Find where the given text appears and provide that cell's center as (x, y) coordinate. 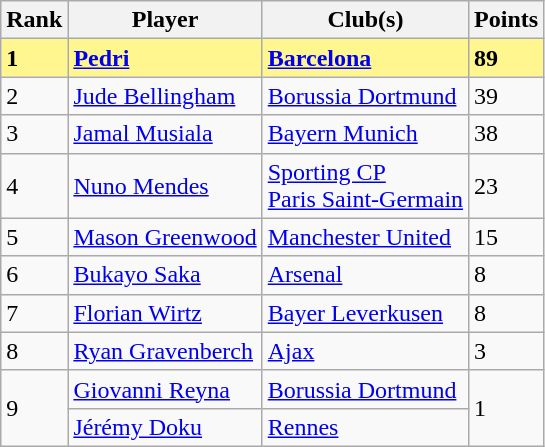
Florian Wirtz (165, 313)
Club(s) (365, 20)
38 (506, 134)
Nuno Mendes (165, 186)
9 (34, 408)
Bayer Leverkusen (365, 313)
Giovanni Reyna (165, 389)
Points (506, 20)
23 (506, 186)
15 (506, 237)
5 (34, 237)
Bayern Munich (365, 134)
Rank (34, 20)
Rennes (365, 427)
Sporting CP Paris Saint-Germain (365, 186)
89 (506, 58)
Bukayo Saka (165, 275)
Player (165, 20)
Mason Greenwood (165, 237)
Jamal Musiala (165, 134)
2 (34, 96)
7 (34, 313)
Jérémy Doku (165, 427)
Ajax (365, 351)
39 (506, 96)
Arsenal (365, 275)
6 (34, 275)
4 (34, 186)
Jude Bellingham (165, 96)
Ryan Gravenberch (165, 351)
Manchester United (365, 237)
Pedri (165, 58)
Barcelona (365, 58)
